Capture the cell that displays the provided text and extract its (x, y) central coordinate. 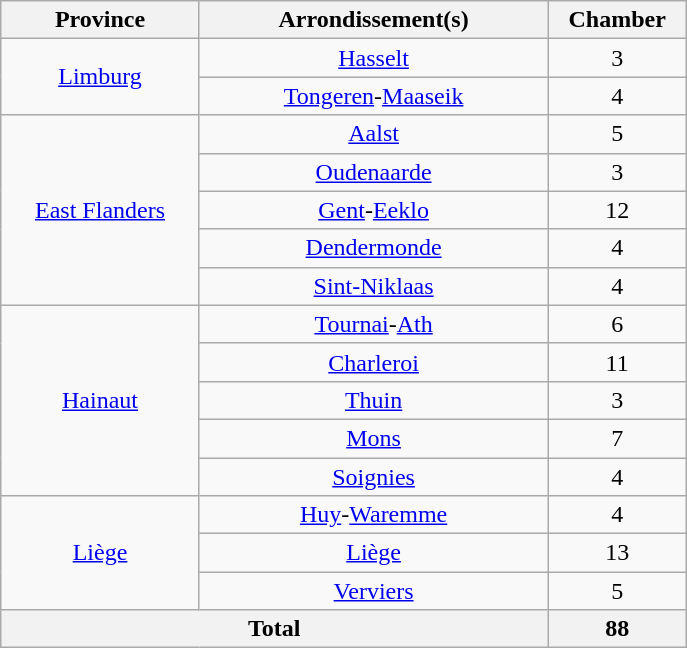
12 (618, 210)
Arrondissement(s) (374, 20)
7 (618, 438)
88 (618, 629)
6 (618, 324)
Limburg (100, 77)
Sint-Niklaas (374, 286)
Aalst (374, 134)
11 (618, 362)
Thuin (374, 400)
Tongeren-Maaseik (374, 96)
Chamber (618, 20)
Gent-Eeklo (374, 210)
Soignies (374, 477)
East Flanders (100, 210)
Hainaut (100, 400)
Total (274, 629)
Charleroi (374, 362)
Mons (374, 438)
Dendermonde (374, 248)
Huy-Waremme (374, 515)
Hasselt (374, 58)
Tournai-Ath (374, 324)
Oudenaarde (374, 172)
Verviers (374, 591)
13 (618, 553)
Province (100, 20)
